Detect which cell encompasses the target text, then output its (x, y) center coordinate. 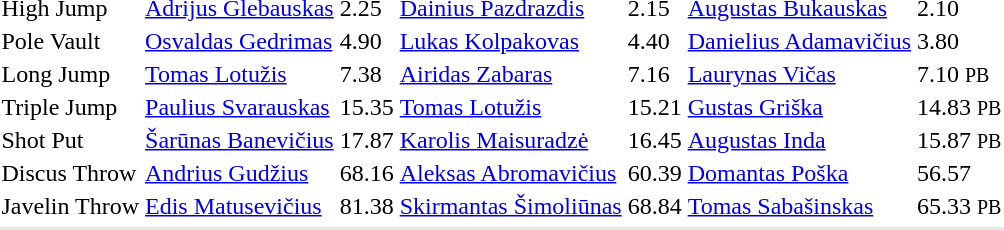
Augustas Inda (799, 140)
7.10 PB (958, 74)
15.21 (654, 107)
Šarūnas Banevičius (240, 140)
Pole Vault (70, 41)
17.87 (366, 140)
Laurynas Vičas (799, 74)
Long Jump (70, 74)
Tomas Sabašinskas (799, 206)
4.90 (366, 41)
Danielius Adamavičius (799, 41)
Paulius Svarauskas (240, 107)
Domantas Poška (799, 173)
Osvaldas Gedrimas (240, 41)
7.38 (366, 74)
Aleksas Abromavičius (510, 173)
16.45 (654, 140)
3.80 (958, 41)
Shot Put (70, 140)
Discus Throw (70, 173)
Triple Jump (70, 107)
Lukas Kolpakovas (510, 41)
Edis Matusevičius (240, 206)
56.57 (958, 173)
15.35 (366, 107)
Andrius Gudžius (240, 173)
Karolis Maisuradzė (510, 140)
7.16 (654, 74)
Gustas Griška (799, 107)
Skirmantas Šimoliūnas (510, 206)
Javelin Throw (70, 206)
15.87 PB (958, 140)
68.16 (366, 173)
65.33 PB (958, 206)
60.39 (654, 173)
81.38 (366, 206)
68.84 (654, 206)
14.83 PB (958, 107)
4.40 (654, 41)
Airidas Zabaras (510, 74)
